Determine the (X, Y) coordinate at the center of the cell enclosing the given text.  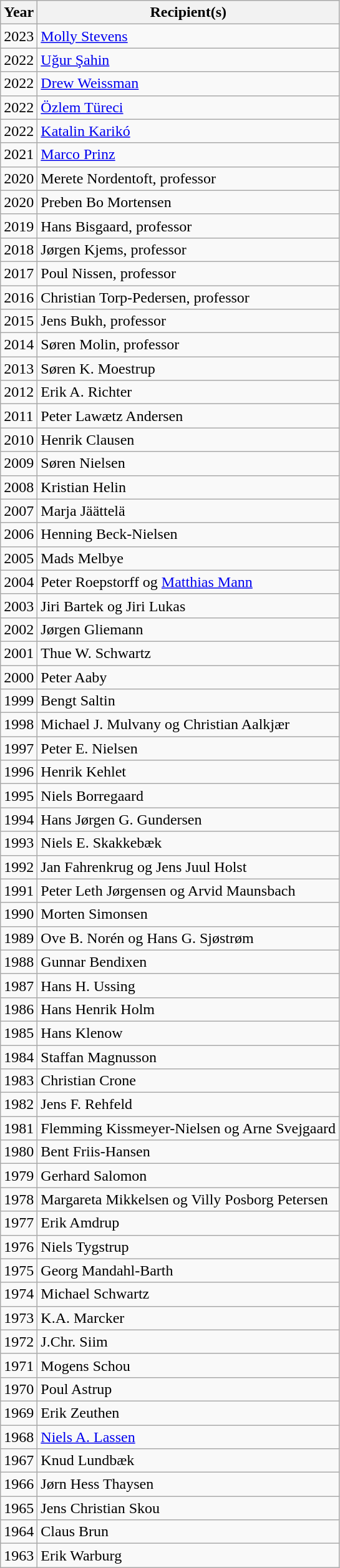
Year (19, 12)
Jiri Bartek og Jiri Lukas (188, 606)
Henrik Clausen (188, 440)
2004 (19, 582)
Mogens Schou (188, 1365)
1967 (19, 1461)
1988 (19, 962)
1976 (19, 1247)
Mads Melbye (188, 558)
Bent Friis-Hansen (188, 1152)
1985 (19, 1033)
1977 (19, 1223)
Flemming Kissmeyer-Nielsen og Arne Svejgaard (188, 1128)
2007 (19, 511)
Thue W. Schwartz (188, 653)
1966 (19, 1484)
Staffan Magnusson (188, 1057)
1999 (19, 701)
Peter Aaby (188, 677)
Uğur Şahin (188, 60)
1984 (19, 1057)
Drew Weissman (188, 84)
1990 (19, 914)
1964 (19, 1532)
Peter Lawætz Andersen (188, 416)
Recipient(s) (188, 12)
2014 (19, 345)
2021 (19, 155)
1963 (19, 1556)
Molly Stevens (188, 36)
1969 (19, 1413)
Poul Astrup (188, 1389)
Jan Fahrenkrug og Jens Juul Holst (188, 867)
1993 (19, 843)
Knud Lundbæk (188, 1461)
2018 (19, 249)
Georg Mandahl-Barth (188, 1270)
2009 (19, 463)
Margareta Mikkelsen og Villy Posborg Petersen (188, 1199)
2015 (19, 321)
1995 (19, 796)
1981 (19, 1128)
Michael Schwartz (188, 1294)
2012 (19, 392)
Jørgen Gliemann (188, 629)
Niels E. Skakkebæk (188, 843)
2019 (19, 226)
Henrik Kehlet (188, 772)
1989 (19, 938)
1972 (19, 1342)
Kristian Helin (188, 487)
Erik A. Richter (188, 392)
Hans Klenow (188, 1033)
Hans Jørgen G. Gundersen (188, 820)
2013 (19, 369)
Søren K. Moestrup (188, 369)
Søren Molin, professor (188, 345)
Gerhard Salomon (188, 1176)
1996 (19, 772)
1965 (19, 1508)
Jens Bukh, professor (188, 321)
Hans H. Ussing (188, 985)
Merete Nordentoft, professor (188, 178)
1973 (19, 1318)
1979 (19, 1176)
Niels A. Lassen (188, 1436)
2000 (19, 677)
Michael J. Mulvany og Christian Aalkjær (188, 725)
Morten Simonsen (188, 914)
1968 (19, 1436)
2008 (19, 487)
Niels Tygstrup (188, 1247)
2006 (19, 535)
2017 (19, 273)
1975 (19, 1270)
Niels Borregaard (188, 796)
Peter E. Nielsen (188, 748)
2023 (19, 36)
J.Chr. Siim (188, 1342)
Henning Beck-Nielsen (188, 535)
2001 (19, 653)
1978 (19, 1199)
Jørn Hess Thaysen (188, 1484)
1982 (19, 1105)
1987 (19, 985)
Hans Henrik Holm (188, 1009)
Jørgen Kjems, professor (188, 249)
Preben Bo Mortensen (188, 202)
Marja Jäättelä (188, 511)
2003 (19, 606)
2016 (19, 298)
2011 (19, 416)
Hans Bisgaard, professor (188, 226)
Claus Brun (188, 1532)
1986 (19, 1009)
Özlem Türeci (188, 107)
1971 (19, 1365)
Christian Crone (188, 1081)
1992 (19, 867)
Gunnar Bendixen (188, 962)
Jens Christian Skou (188, 1508)
2010 (19, 440)
1994 (19, 820)
2005 (19, 558)
Poul Nissen, professor (188, 273)
Erik Amdrup (188, 1223)
1980 (19, 1152)
Peter Leth Jørgensen og Arvid Maunsbach (188, 891)
K.A. Marcker (188, 1318)
Erik Warburg (188, 1556)
1970 (19, 1389)
2002 (19, 629)
1998 (19, 725)
Ove B. Norén og Hans G. Sjøstrøm (188, 938)
Marco Prinz (188, 155)
Katalin Karikó (188, 131)
Jens F. Rehfeld (188, 1105)
Peter Roepstorff og Matthias Mann (188, 582)
1991 (19, 891)
1974 (19, 1294)
Erik Zeuthen (188, 1413)
Christian Torp-Pedersen, professor (188, 298)
1983 (19, 1081)
1997 (19, 748)
Søren Nielsen (188, 463)
Bengt Saltin (188, 701)
